Determine the (x, y) coordinate at the center of the cell enclosing the given text.  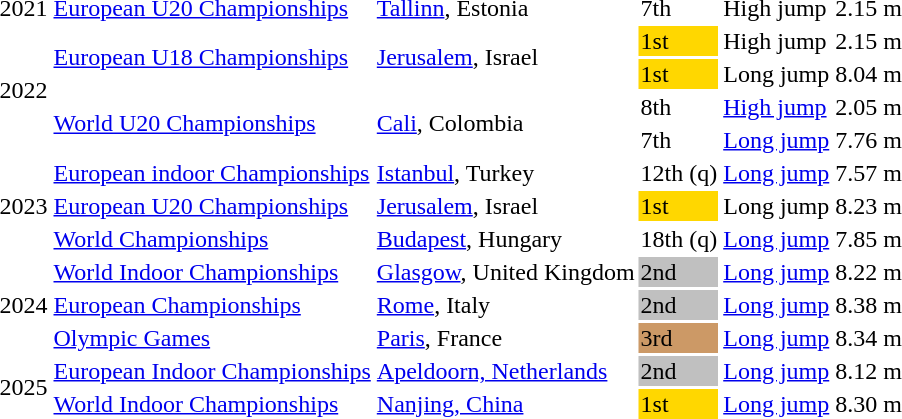
Budapest, Hungary (506, 239)
European indoor Championships (212, 173)
World U20 Championships (212, 124)
12th (q) (679, 173)
8th (679, 107)
18th (q) (679, 239)
European U20 Championships (212, 206)
European Indoor Championships (212, 371)
European U18 Championships (212, 58)
Istanbul, Turkey (506, 173)
Apeldoorn, Netherlands (506, 371)
7th (679, 140)
Nanjing, China (506, 404)
World Championships (212, 239)
Paris, France (506, 338)
Rome, Italy (506, 305)
3rd (679, 338)
Olympic Games (212, 338)
Cali, Colombia (506, 124)
Glasgow, United Kingdom (506, 272)
European Championships (212, 305)
